Scan for the cell matching the given text and deliver its [x, y] coordinate at center. 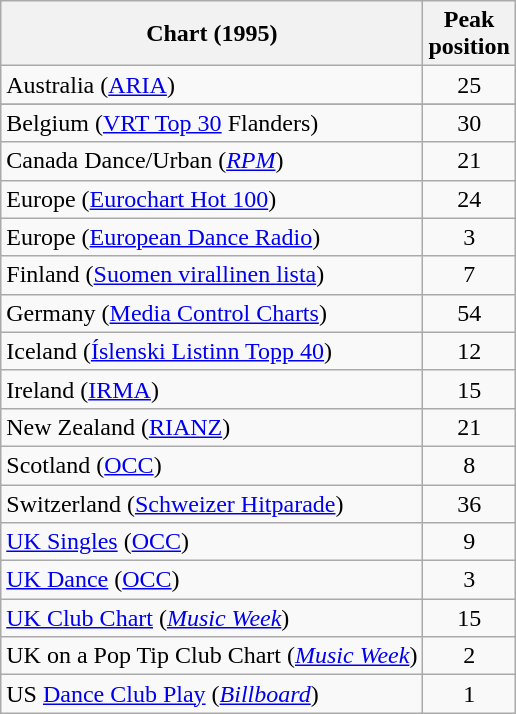
Ireland (IRMA) [212, 389]
UK Dance (OCC) [212, 580]
8 [469, 465]
Australia (ARIA) [212, 85]
12 [469, 351]
Scotland (OCC) [212, 465]
Finland (Suomen virallinen lista) [212, 275]
1 [469, 694]
Europe (Eurochart Hot 100) [212, 199]
UK Club Chart (Music Week) [212, 618]
25 [469, 85]
54 [469, 313]
New Zealand (RIANZ) [212, 427]
Europe (European Dance Radio) [212, 237]
24 [469, 199]
UK Singles (OCC) [212, 542]
Chart (1995) [212, 34]
2 [469, 656]
Germany (Media Control Charts) [212, 313]
Belgium (VRT Top 30 Flanders) [212, 123]
UK on a Pop Tip Club Chart (Music Week) [212, 656]
Switzerland (Schweizer Hitparade) [212, 503]
Peakposition [469, 34]
36 [469, 503]
Canada Dance/Urban (RPM) [212, 161]
US Dance Club Play (Billboard) [212, 694]
30 [469, 123]
Iceland (Íslenski Listinn Topp 40) [212, 351]
7 [469, 275]
9 [469, 542]
